Detect which cell encompasses the target text, then output its [x, y] center coordinate. 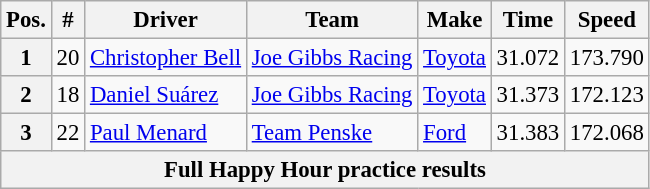
Ford [455, 133]
Pos. [26, 20]
172.068 [608, 133]
Daniel Suárez [166, 95]
Time [528, 20]
Paul Menard [166, 133]
Speed [608, 20]
173.790 [608, 58]
Team [332, 20]
Full Happy Hour practice results [325, 170]
2 [26, 95]
3 [26, 133]
31.373 [528, 95]
Make [455, 20]
# [68, 20]
172.123 [608, 95]
22 [68, 133]
Driver [166, 20]
31.383 [528, 133]
Team Penske [332, 133]
31.072 [528, 58]
18 [68, 95]
20 [68, 58]
Christopher Bell [166, 58]
1 [26, 58]
